Detect which cell encompasses the target text, then output its (x, y) center coordinate. 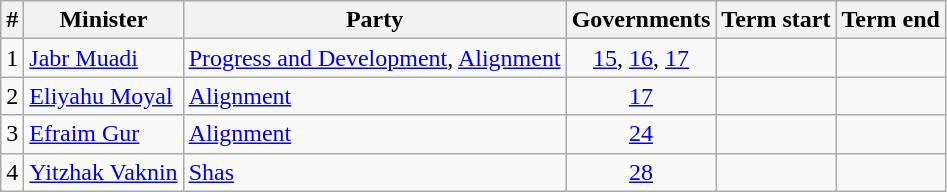
2 (12, 96)
Term start (776, 20)
Eliyahu Moyal (104, 96)
Party (374, 20)
Progress and Development, Alignment (374, 58)
3 (12, 134)
1 (12, 58)
Yitzhak Vaknin (104, 172)
Efraim Gur (104, 134)
Shas (374, 172)
Governments (641, 20)
4 (12, 172)
# (12, 20)
28 (641, 172)
15, 16, 17 (641, 58)
24 (641, 134)
Jabr Muadi (104, 58)
Minister (104, 20)
Term end (891, 20)
17 (641, 96)
